Locate the cell with the specified text and output its (x, y) center coordinate. 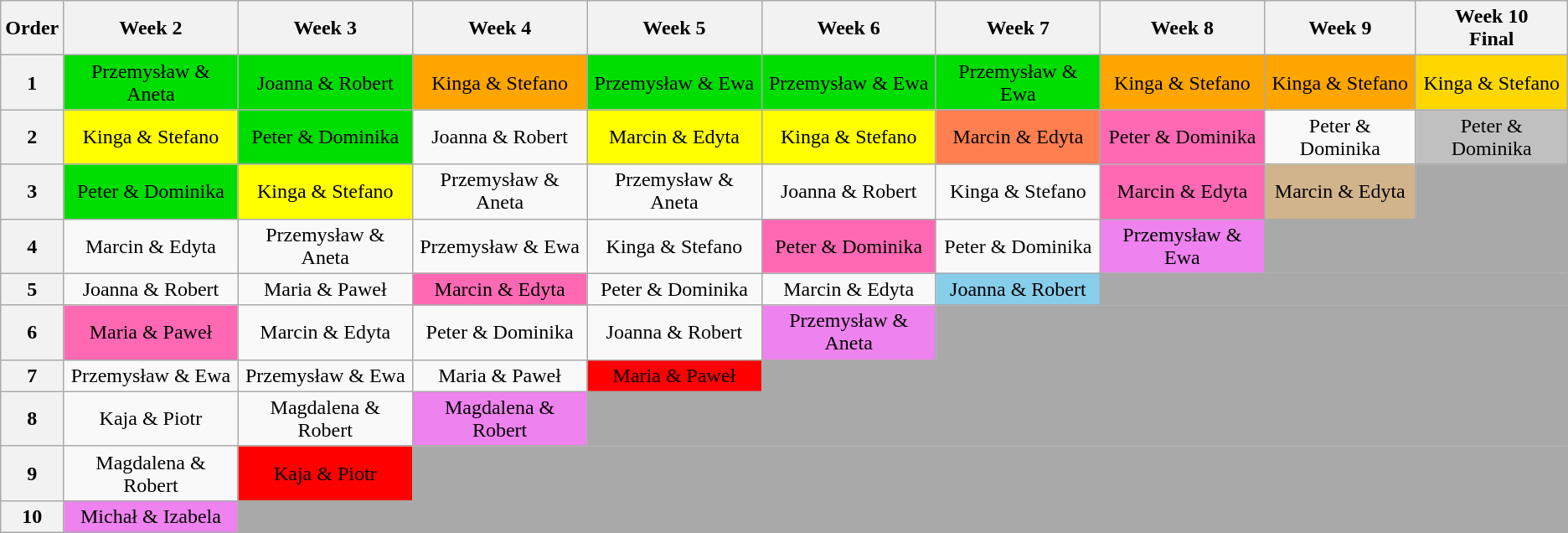
10 (32, 516)
Order (32, 28)
Michał & Izabela (151, 516)
Week 8 (1182, 28)
7 (32, 375)
3 (32, 191)
Week 9 (1340, 28)
8 (32, 419)
Week 5 (674, 28)
Week 2 (151, 28)
5 (32, 289)
4 (32, 246)
Week 4 (499, 28)
Week 10Final (1491, 28)
9 (32, 473)
1 (32, 82)
2 (32, 137)
Week 6 (848, 28)
6 (32, 332)
Week 3 (325, 28)
Week 7 (1018, 28)
